Output the [X, Y] coordinate of the center of the cell containing the given text.  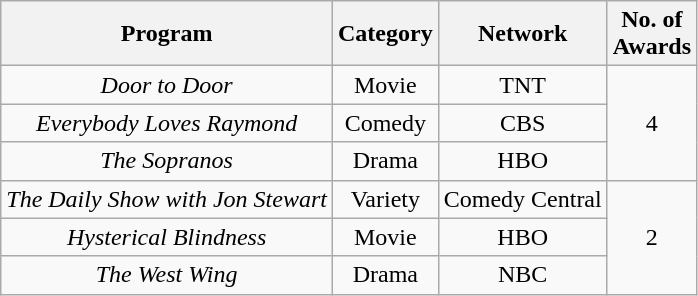
The West Wing [167, 275]
Network [522, 34]
Program [167, 34]
Door to Door [167, 85]
4 [652, 123]
Comedy [385, 123]
Hysterical Blindness [167, 237]
2 [652, 237]
No. ofAwards [652, 34]
Everybody Loves Raymond [167, 123]
CBS [522, 123]
The Sopranos [167, 161]
TNT [522, 85]
Category [385, 34]
Comedy Central [522, 199]
Variety [385, 199]
NBC [522, 275]
The Daily Show with Jon Stewart [167, 199]
